Return [X, Y] of the center of cell containing provided text 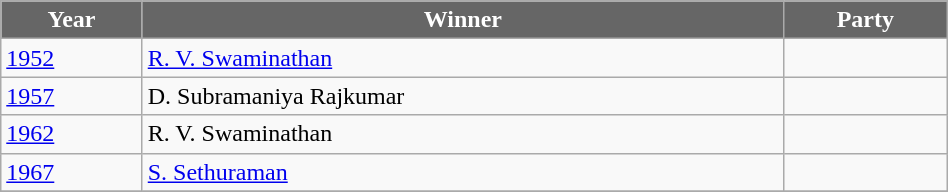
S. Sethuraman [462, 172]
1952 [72, 58]
Party [865, 20]
Year [72, 20]
1957 [72, 96]
1962 [72, 134]
D. Subramaniya Rajkumar [462, 96]
Winner [462, 20]
1967 [72, 172]
